Detect which cell encompasses the target text, then output its [X, Y] center coordinate. 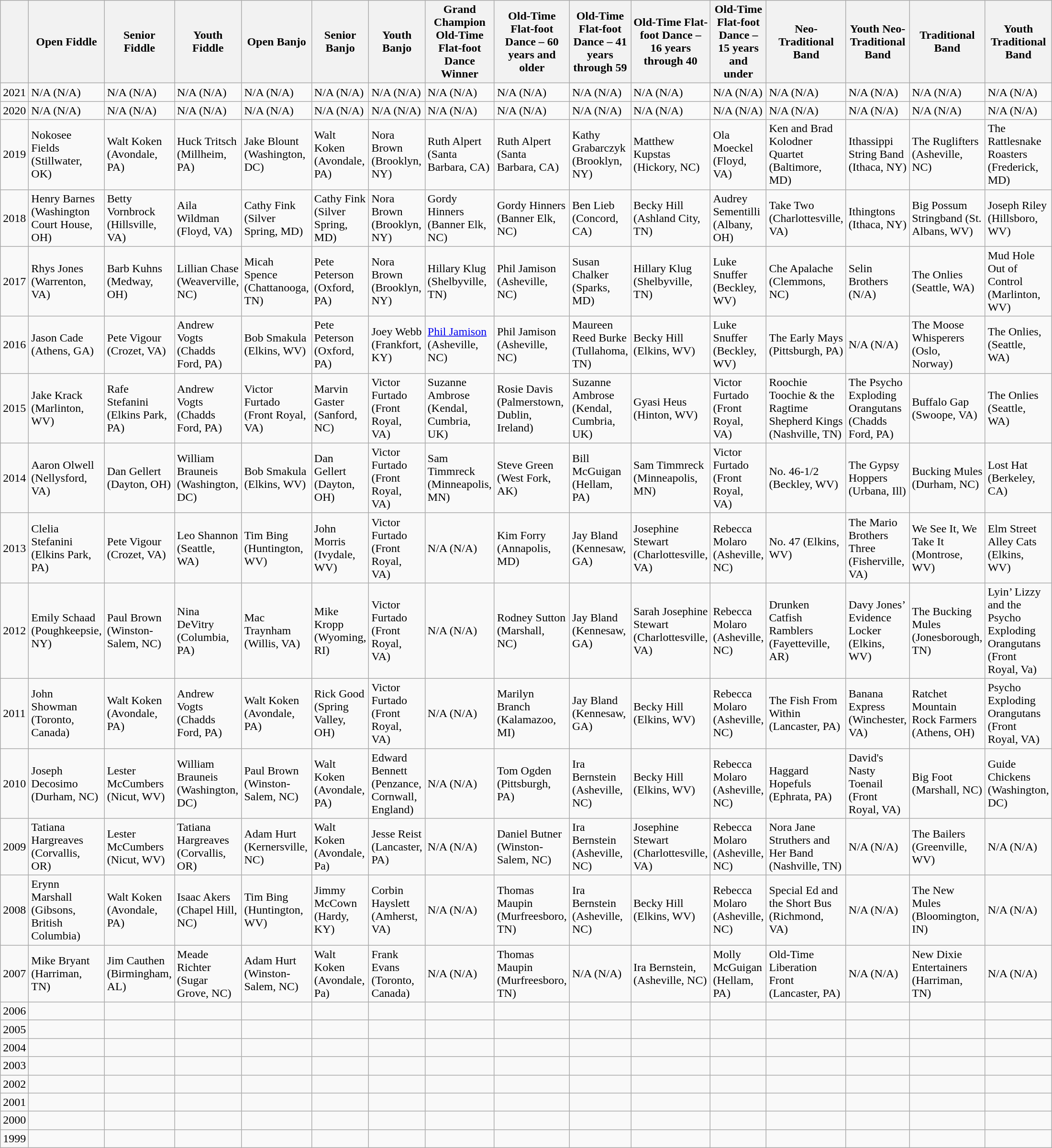
Huck Tritsch (Millheim, PA) [208, 155]
Old-Time Flat-foot Dance – 16 years through 40 [671, 42]
Jason Cade (Athens, GA) [66, 344]
Marvin Gaster (Sanford, NC) [340, 408]
2004 [14, 1048]
The Ruglifters (Asheville, NC) [947, 155]
Susan Chalker (Sparks, MD) [600, 281]
Rosie Davis (Palmerstown, Dublin, Ireland) [532, 408]
Bill McGuigan (Hellam, PA) [600, 478]
2015 [14, 408]
Ken and Brad Kolodner Quartet (Baltimore, MD) [806, 155]
Corbin Hayslett (Amherst, VA) [397, 910]
Neo-Traditional Band [806, 42]
2010 [14, 783]
Barb Kuhns (Medway, OH) [139, 281]
Hillary Klug(Shelbyville, TN) [459, 281]
We See It, We Take It (Montrose, WV) [947, 548]
2021 [14, 92]
Jesse Reist (Lancaster, PA) [397, 847]
Steve Green (West Fork, AK) [532, 478]
2011 [14, 713]
Joey Webb (Frankfort, KY) [397, 344]
Traditional Band [947, 42]
New Dixie Entertainers (Harriman, TN) [947, 974]
Adam Hurt (Kernersville, NC) [277, 847]
2007 [14, 974]
Buffalo Gap (Swoope, VA) [947, 408]
2013 [14, 548]
Lillian Chase (Weaverville, NC) [208, 281]
Take Two (Charlottesville, VA) [806, 218]
Aila Wildman (Floyd, VA) [208, 218]
Tom Ogden (Pittsburgh, PA) [532, 783]
Big Foot (Marshall, NC) [947, 783]
Becky Hill (Ashland City, TN) [671, 218]
Ithassippi String Band (Ithaca, NY) [877, 155]
Frank Evans (Toronto, Canada) [397, 974]
Old-Time Liberation Front (Lancaster, PA) [806, 974]
Joseph Decosimo (Durham, NC) [66, 783]
Grand Champion Old-Time Flat-foot Dance Winner [459, 42]
Ola Moeckel (Floyd, VA) [739, 155]
No. 47 (Elkins, WV) [806, 548]
Banana Express (Winchester, VA) [877, 713]
2016 [14, 344]
The Fish From Within (Lancaster, PA) [806, 713]
2014 [14, 478]
Jimmy McCown (Hardy, KY) [340, 910]
Clelia Stefanini (Elkins Park, PA) [66, 548]
Senior Fiddle [139, 42]
Sarah Josephine Stewart (Charlottesville, VA) [671, 630]
The Mario Brothers Three (Fisherville, VA) [877, 548]
Haggard Hopefuls (Ephrata, PA) [806, 783]
Ratchet Mountain Rock Farmers (Athens, OH) [947, 713]
Guide Chickens (Washington, DC) [1018, 783]
2019 [14, 155]
Nina DeVitry (Columbia, PA) [208, 630]
Isaac Akers (Chapel Hill, NC) [208, 910]
Ben Lieb (Concord, CA) [600, 218]
The Psycho Exploding Orangutans (Chadds Ford, PA) [877, 408]
The Gypsy Hoppers (Urbana, Ill) [877, 478]
Roochie Toochie & the Ragtime Shepherd Kings (Nashville, TN) [806, 408]
Selin Brothers (N/A) [877, 281]
Special Ed and the Short Bus (Richmond, VA) [806, 910]
David's Nasty Toenail (Front Royal, VA) [877, 783]
Old-Time Flat-foot Dance – 60 years and older [532, 42]
Open Banjo [277, 42]
Marilyn Branch (Kalamazoo, MI) [532, 713]
Audrey Sementilli (Albany, OH) [739, 218]
Adam Hurt (Winston-Salem, NC) [277, 974]
Aaron Olwell (Nellysford, VA) [66, 478]
Davy Jones’ Evidence Locker (Elkins, WV) [877, 630]
The Rattlesnake Roasters (Frederick, MD) [1018, 155]
Betty Vornbrock (Hillsville, VA) [139, 218]
Jake Blount (Washington, DC) [277, 155]
The Onlies, (Seattle, WA) [1018, 344]
Erynn Marshall (Gibsons, British Columbia) [66, 910]
The Moose Whisperers (Oslo, Norway) [947, 344]
Kim Forry (Annapolis, MD) [532, 548]
Bucking Mules (Durham, NC) [947, 478]
2008 [14, 910]
Old-Time Flat-foot Dance – 41 years through 59 [600, 42]
Joseph Riley (Hillsboro, WV) [1018, 218]
The New Mules (Bloomington, IN) [947, 910]
Ira Bernstein, (Asheville, NC) [671, 974]
Kathy Grabarczyk (Brooklyn, NY) [600, 155]
Big Possum Stringband (St. Albans, WV) [947, 218]
2017 [14, 281]
2005 [14, 1029]
No. 46-1/2 (Beckley, WV) [806, 478]
1999 [14, 1138]
Mike Bryant (Harriman, TN) [66, 974]
Matthew Kupstas (Hickory, NC) [671, 155]
Che Apalache (Clemmons, NC) [806, 281]
John Morris (Ivydale, WV) [340, 548]
Leo Shannon (Seattle, WA) [208, 548]
Rick Good (Spring Valley, OH) [340, 713]
2009 [14, 847]
Rafe Stefanini (Elkins Park, PA) [139, 408]
John Showman (Toronto, Canada) [66, 713]
Nokosee Fields (Stillwater, OK) [66, 155]
Youth Traditional Band [1018, 42]
Old-Time Flat-foot Dance – 15 years and under [739, 42]
Youth Fiddle [208, 42]
Senior Banjo [340, 42]
Maureen Reed Burke (Tullahoma, TN) [600, 344]
2003 [14, 1066]
2000 [14, 1120]
Jake Krack (Marlinton, WV) [66, 408]
Mud Hole Out of Control (Marlinton, WV) [1018, 281]
Jim Cauthen (Birmingham, AL) [139, 974]
2020 [14, 110]
Emily Schaad (Poughkeepsie, NY) [66, 630]
Nora Jane Struthers and Her Band (Nashville, TN) [806, 847]
2006 [14, 1011]
Lost Hat (Berkeley, CA) [1018, 478]
Mike Kropp (Wyoming, RI) [340, 630]
2001 [14, 1102]
Edward Bennett (Penzance, Cornwall, England) [397, 783]
Youth Banjo [397, 42]
Elm Street Alley Cats (Elkins, WV) [1018, 548]
2012 [14, 630]
Rodney Sutton(Marshall, NC) [532, 630]
Micah Spence (Chattanooga, TN) [277, 281]
Daniel Butner (Winston-Salem, NC) [532, 847]
Gyasi Heus (Hinton, WV) [671, 408]
Rhys Jones (Warrenton, VA) [66, 281]
Ithingtons (Ithaca, NY) [877, 218]
Psycho Exploding Orangutans (Front Royal, VA) [1018, 713]
Hillary Klug (Shelbyville, TN) [671, 281]
Lyin’ Lizzy and the Psycho Exploding Orangutans (Front Royal, Va) [1018, 630]
Molly McGuigan (Hellam, PA) [739, 974]
The Bailers (Greenville, WV) [947, 847]
2018 [14, 218]
2002 [14, 1084]
Meade Richter (Sugar Grove, NC) [208, 974]
The Early Mays (Pittsburgh, PA) [806, 344]
The Bucking Mules (Jonesborough, TN) [947, 630]
Drunken Catfish Ramblers (Fayetteville, AR) [806, 630]
Henry Barnes (Washington Court House, OH) [66, 218]
Youth Neo-Traditional Band [877, 42]
Open Fiddle [66, 42]
Mac Traynham (Willis, VA) [277, 630]
